Pinpoint the cell where the given text exists, returning its [X, Y] midpoint coordinate. 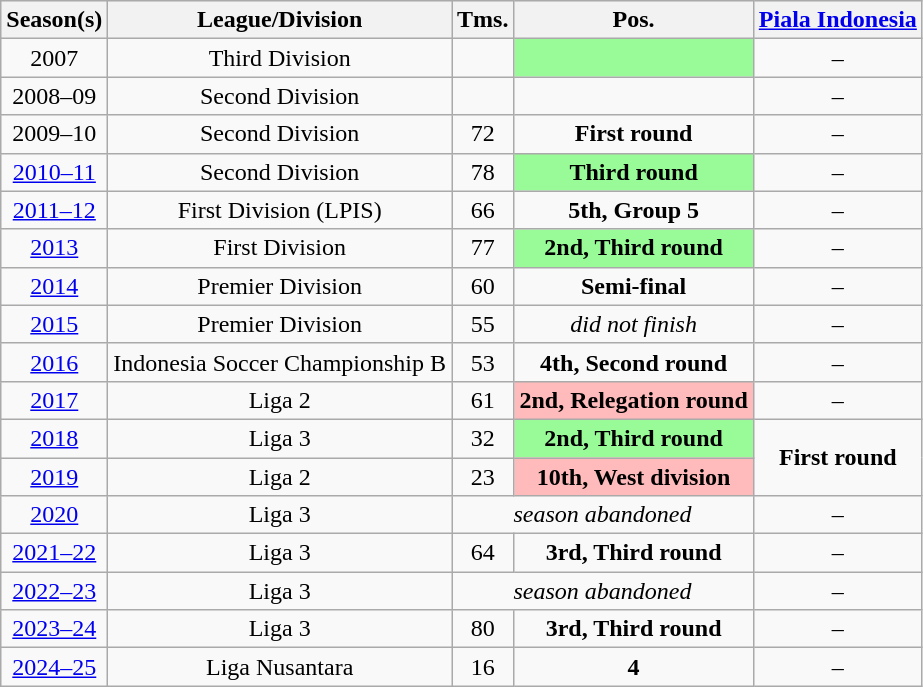
4 [634, 667]
2011–12 [54, 210]
2016 [54, 362]
2018 [54, 438]
66 [483, 210]
Season(s) [54, 20]
Liga Nusantara [280, 667]
72 [483, 134]
10th, West division [634, 477]
53 [483, 362]
First Division [280, 248]
Semi-final [634, 286]
2022–23 [54, 591]
Third round [634, 172]
55 [483, 324]
2020 [54, 515]
78 [483, 172]
61 [483, 400]
2nd, Relegation round [634, 400]
5th, Group 5 [634, 210]
2007 [54, 58]
64 [483, 553]
Indonesia Soccer Championship B [280, 362]
Pos. [634, 20]
2015 [54, 324]
16 [483, 667]
did not finish [634, 324]
2014 [54, 286]
23 [483, 477]
2019 [54, 477]
32 [483, 438]
80 [483, 629]
2023–24 [54, 629]
League/Division [280, 20]
First Division (LPIS) [280, 210]
Third Division [280, 58]
2013 [54, 248]
4th, Second round [634, 362]
2024–25 [54, 667]
2021–22 [54, 553]
77 [483, 248]
Piala Indonesia [838, 20]
2010–11 [54, 172]
2009–10 [54, 134]
Tms. [483, 20]
60 [483, 286]
2008–09 [54, 96]
2017 [54, 400]
